Identify which cell holds the provided text, then report its (x, y) central coordinate. 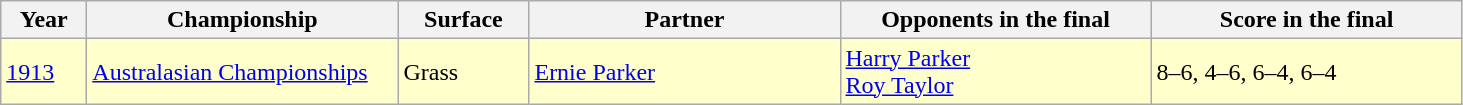
Opponents in the final (996, 20)
8–6, 4–6, 6–4, 6–4 (1306, 72)
Ernie Parker (684, 72)
Grass (464, 72)
Harry Parker Roy Taylor (996, 72)
Surface (464, 20)
Partner (684, 20)
Australasian Championships (242, 72)
1913 (44, 72)
Year (44, 20)
Championship (242, 20)
Score in the final (1306, 20)
